From the cell containing the given text, extract its center point as (x, y) coordinate. 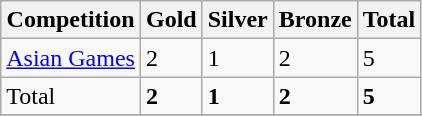
Asian Games (71, 58)
Silver (238, 20)
Competition (71, 20)
Bronze (315, 20)
Gold (171, 20)
